Provide the [x, y] coordinate of the cell's center where the given text is located.  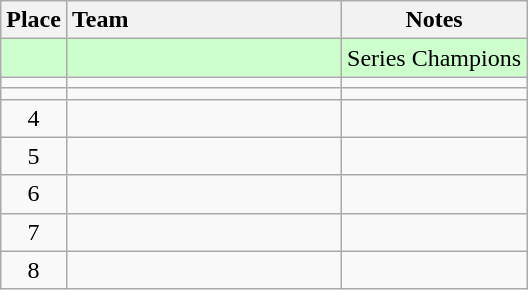
5 [34, 156]
8 [34, 270]
Series Champions [434, 58]
7 [34, 232]
6 [34, 194]
Notes [434, 20]
4 [34, 118]
Place [34, 20]
Team [204, 20]
